Return the [X, Y] coordinate for the center point of the cell that contains the specified text.  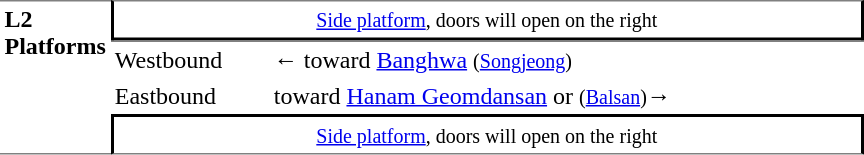
Eastbound [190, 96]
toward Hanam Geomdansan or (Balsan)→ [566, 96]
Westbound [190, 59]
← toward Banghwa (Songjeong) [566, 59]
L2Platforms [55, 77]
